Find where the given text appears and provide that cell's center as (x, y) coordinate. 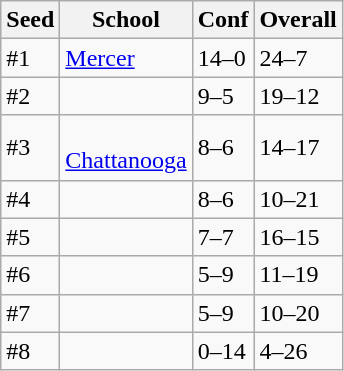
Chattanooga (126, 148)
Seed (30, 20)
Mercer (126, 58)
14–0 (223, 58)
16–15 (298, 237)
#6 (30, 275)
#2 (30, 96)
24–7 (298, 58)
Overall (298, 20)
7–7 (223, 237)
#8 (30, 351)
#1 (30, 58)
11–19 (298, 275)
Conf (223, 20)
10–20 (298, 313)
10–21 (298, 199)
0–14 (223, 351)
#3 (30, 148)
#5 (30, 237)
#7 (30, 313)
19–12 (298, 96)
4–26 (298, 351)
9–5 (223, 96)
School (126, 20)
#4 (30, 199)
14–17 (298, 148)
